Identify which cell holds the provided text, then report its (x, y) central coordinate. 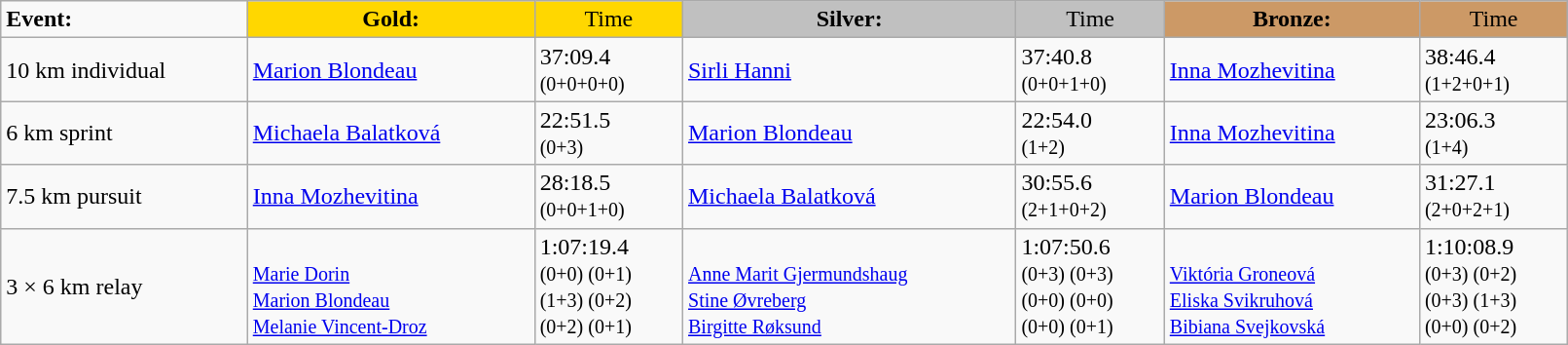
Marie DorinMarion BlondeauMelanie Vincent-Droz (391, 287)
Bronze: (1292, 19)
22:51.5(0+3) (608, 133)
7.5 km pursuit (125, 197)
Viktória GroneováEliska SvikruhováBibiana Svejkovská (1292, 287)
Gold: (391, 19)
3 × 6 km relay (125, 287)
Event: (125, 19)
1:07:50.6(0+3) (0+3)(0+0) (0+0)(0+0) (0+1) (1090, 287)
Silver: (849, 19)
1:10:08.9(0+3) (0+2)(0+3) (1+3)(0+0) (0+2) (1493, 287)
Sirli Hanni (849, 70)
37:40.8 (0+0+1+0) (1090, 70)
23:06.3(1+4) (1493, 133)
38:46.4(1+2+0+1) (1493, 70)
Anne Marit GjermundshaugStine ØvrebergBirgitte Røksund (849, 287)
6 km sprint (125, 133)
31:27.1(2+0+2+1) (1493, 197)
10 km individual (125, 70)
37:09.4(0+0+0+0) (608, 70)
28:18.5(0+0+1+0) (608, 197)
22:54.0(1+2) (1090, 133)
30:55.6(2+1+0+2) (1090, 197)
1:07:19.4(0+0) (0+1)(1+3) (0+2)(0+2) (0+1) (608, 287)
